Find where the given text appears and provide that cell's center as (x, y) coordinate. 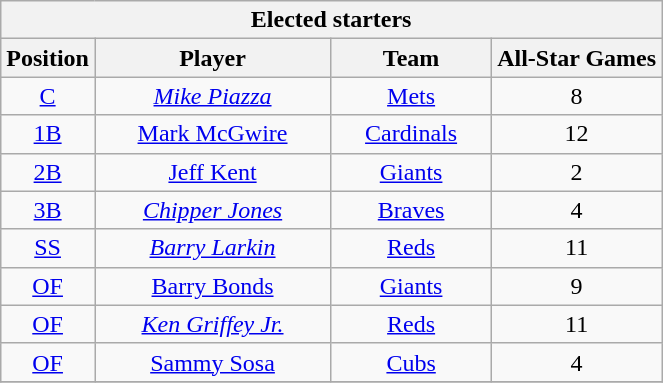
12 (577, 134)
Barry Bonds (212, 286)
Elected starters (332, 20)
8 (577, 96)
Position (48, 58)
Team (412, 58)
Cardinals (412, 134)
Sammy Sosa (212, 362)
Braves (412, 210)
Mark McGwire (212, 134)
All-Star Games (577, 58)
Player (212, 58)
SS (48, 248)
Ken Griffey Jr. (212, 324)
3B (48, 210)
9 (577, 286)
1B (48, 134)
2B (48, 172)
Mets (412, 96)
Mike Piazza (212, 96)
2 (577, 172)
C (48, 96)
Chipper Jones (212, 210)
Jeff Kent (212, 172)
Barry Larkin (212, 248)
Cubs (412, 362)
